Scan for the cell matching the given text and deliver its [x, y] coordinate at center. 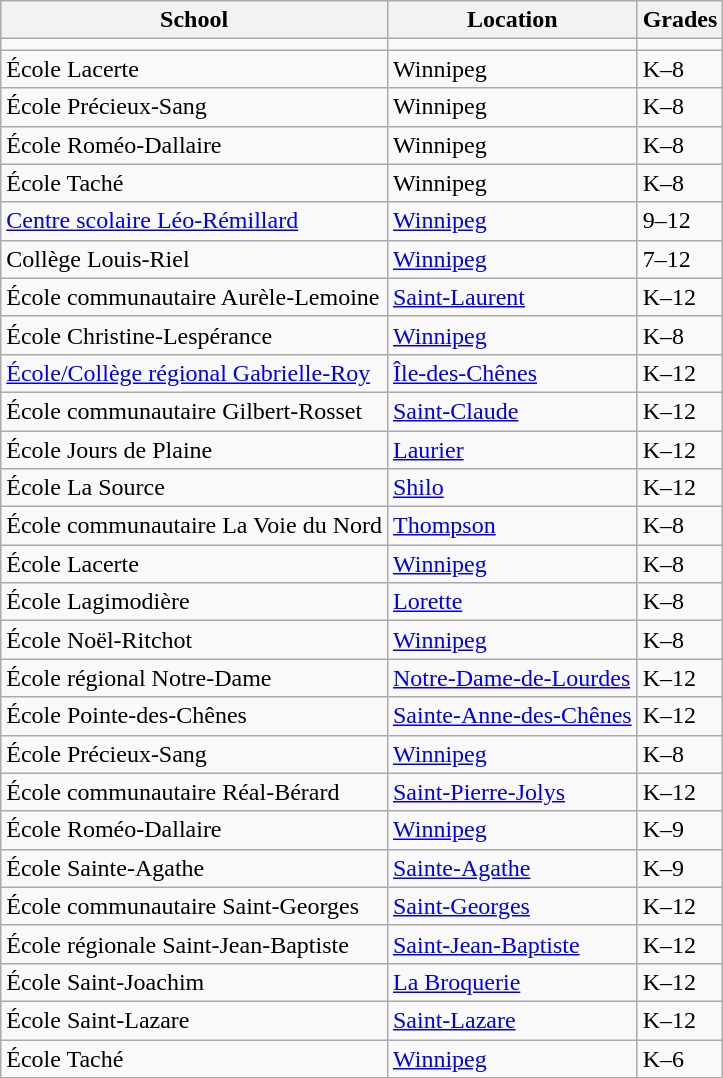
Saint-Georges [512, 906]
Saint-Laurent [512, 297]
Thompson [512, 526]
École Jours de Plaine [194, 449]
Shilo [512, 488]
Saint-Pierre-Jolys [512, 792]
École La Source [194, 488]
Sainte-Anne-des-Chênes [512, 716]
École régional Notre-Dame [194, 678]
Lorette [512, 602]
Centre scolaire Léo-Rémillard [194, 221]
École régionale Saint-Jean-Baptiste [194, 944]
École communautaire Réal-Bérard [194, 792]
École Sainte-Agathe [194, 868]
School [194, 20]
K–6 [680, 1059]
École Lagimodière [194, 602]
Sainte-Agathe [512, 868]
École Saint-Joachim [194, 982]
La Broquerie [512, 982]
7–12 [680, 259]
9–12 [680, 221]
École Saint-Lazare [194, 1020]
École Noël-Ritchot [194, 640]
Notre-Dame-de-Lourdes [512, 678]
Location [512, 20]
Laurier [512, 449]
Saint-Jean-Baptiste [512, 944]
École communautaire La Voie du Nord [194, 526]
Saint-Claude [512, 411]
École communautaire Gilbert-Rosset [194, 411]
École communautaire Aurèle-Lemoine [194, 297]
École communautaire Saint-Georges [194, 906]
Collège Louis-Riel [194, 259]
Grades [680, 20]
Île-des-Chênes [512, 373]
École Christine-Lespérance [194, 335]
Saint-Lazare [512, 1020]
École/Collège régional Gabrielle-Roy [194, 373]
École Pointe-des-Chênes [194, 716]
